Output the (x, y) coordinate of the center of the cell containing the given text.  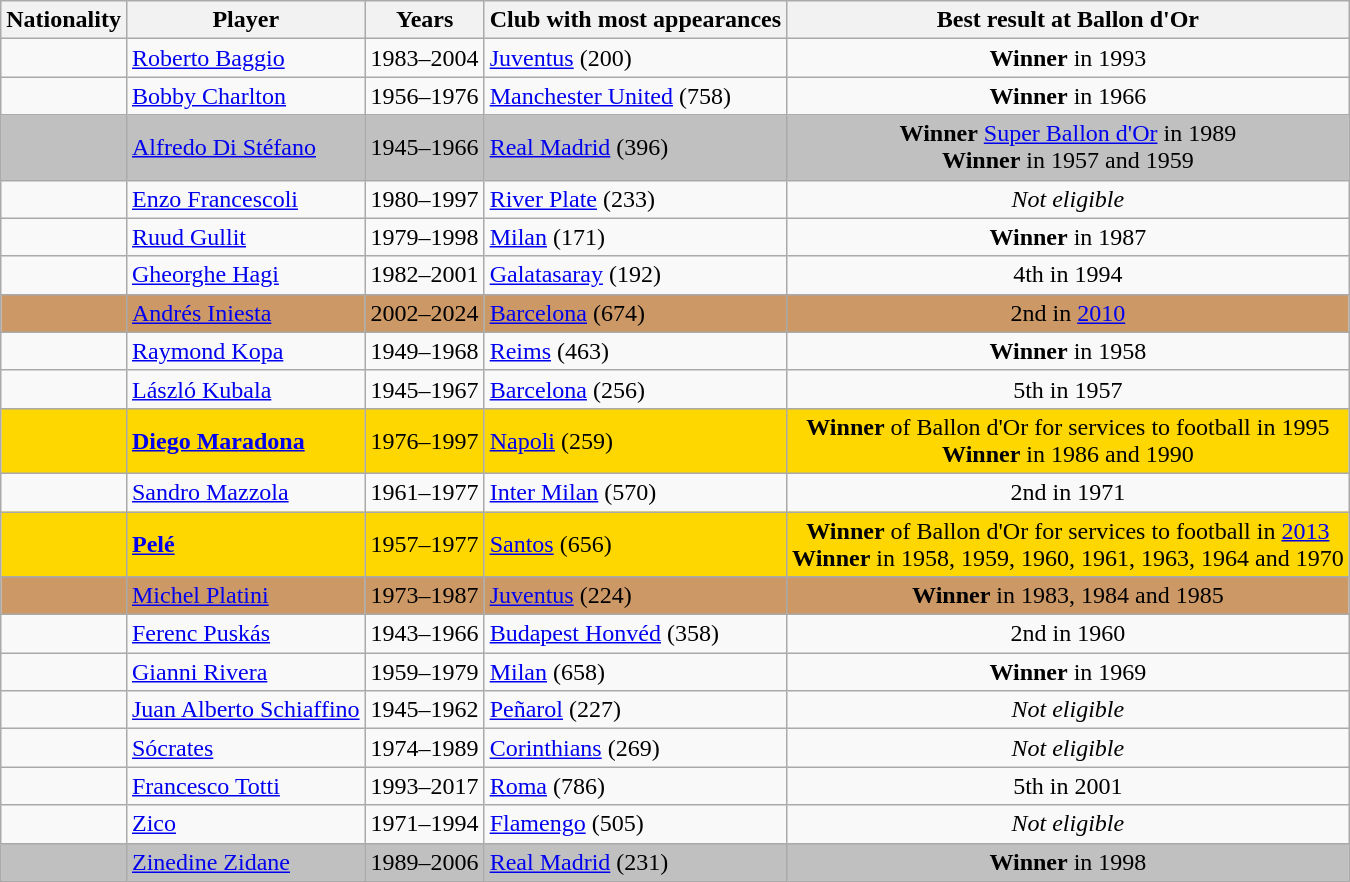
Pelé (246, 544)
2nd in 1960 (1068, 634)
1959–1979 (424, 672)
5th in 1957 (1068, 389)
1971–1994 (424, 824)
1980–1997 (424, 199)
Real Madrid (231) (635, 862)
1961–1977 (424, 492)
1976–1997 (424, 440)
1945–1967 (424, 389)
2002–2024 (424, 313)
Juventus (200) (635, 58)
Winner in 1969 (1068, 672)
Reims (463) (635, 351)
Enzo Francescoli (246, 199)
1989–2006 (424, 862)
Francesco Totti (246, 786)
Ruud Gullit (246, 237)
Manchester United (758) (635, 96)
Corinthians (269) (635, 748)
Winner in 1983, 1984 and 1985 (1068, 596)
Milan (171) (635, 237)
Gianni Rivera (246, 672)
River Plate (233) (635, 199)
1982–2001 (424, 275)
4th in 1994 (1068, 275)
Alfredo Di Stéfano (246, 148)
Santos (656) (635, 544)
2nd in 2010 (1068, 313)
1979–1998 (424, 237)
Winner in 1966 (1068, 96)
1983–2004 (424, 58)
Milan (658) (635, 672)
1973–1987 (424, 596)
Napoli (259) (635, 440)
Winner in 1993 (1068, 58)
Winner in 1987 (1068, 237)
1949–1968 (424, 351)
1957–1977 (424, 544)
Inter Milan (570) (635, 492)
Flamengo (505) (635, 824)
Sandro Mazzola (246, 492)
Barcelona (674) (635, 313)
Player (246, 20)
Diego Maradona (246, 440)
Club with most appearances (635, 20)
Nationality (64, 20)
Roberto Baggio (246, 58)
Gheorghe Hagi (246, 275)
Michel Platini (246, 596)
Budapest Honvéd (358) (635, 634)
Peñarol (227) (635, 710)
Winner Super Ballon d'Or in 1989Winner in 1957 and 1959 (1068, 148)
1956–1976 (424, 96)
Barcelona (256) (635, 389)
Galatasaray (192) (635, 275)
1993–2017 (424, 786)
Winner of Ballon d'Or for services to football in 1995Winner in 1986 and 1990 (1068, 440)
Real Madrid (396) (635, 148)
Winner of Ballon d'Or for services to football in 2013Winner in 1958, 1959, 1960, 1961, 1963, 1964 and 1970 (1068, 544)
Juan Alberto Schiaffino (246, 710)
Zinedine Zidane (246, 862)
Years (424, 20)
Raymond Kopa (246, 351)
Zico (246, 824)
1945–1962 (424, 710)
Andrés Iniesta (246, 313)
1943–1966 (424, 634)
Juventus (224) (635, 596)
Best result at Ballon d'Or (1068, 20)
Winner in 1958 (1068, 351)
Roma (786) (635, 786)
László Kubala (246, 389)
Winner in 1998 (1068, 862)
Sócrates (246, 748)
1974–1989 (424, 748)
Bobby Charlton (246, 96)
Ferenc Puskás (246, 634)
1945–1966 (424, 148)
2nd in 1971 (1068, 492)
5th in 2001 (1068, 786)
